Find where the given text appears and provide that cell's center as (X, Y) coordinate. 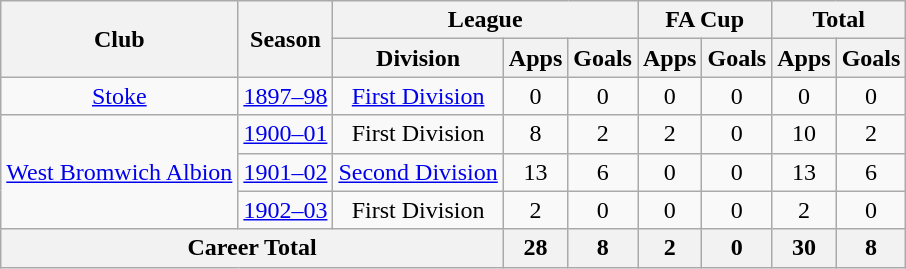
League (486, 20)
28 (535, 248)
10 (804, 134)
Stoke (120, 96)
Club (120, 39)
FA Cup (705, 20)
1902–03 (286, 210)
Career Total (252, 248)
Season (286, 39)
West Bromwich Albion (120, 172)
Division (418, 58)
30 (804, 248)
1900–01 (286, 134)
Total (839, 20)
1901–02 (286, 172)
Second Division (418, 172)
1897–98 (286, 96)
